Find where the given text appears and provide that cell's center as [X, Y] coordinate. 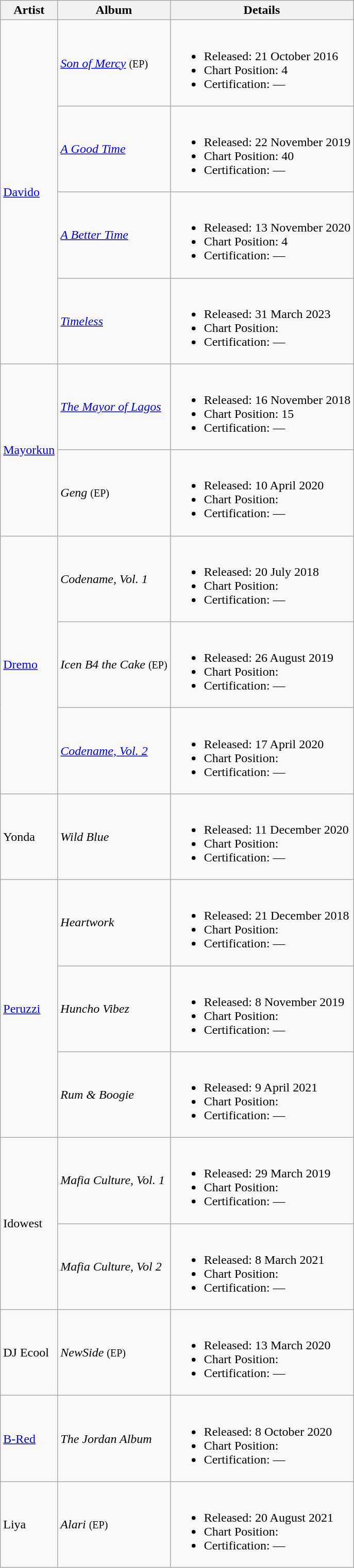
Icen B4 the Cake (EP) [114, 665]
Mafia Culture, Vol. 1 [114, 1181]
Huncho Vibez [114, 1009]
Released: 31 March 2023Chart Position:Certification: — [262, 321]
Released: 20 August 2021Chart Position:Certification: — [262, 1524]
Mayorkun [29, 450]
A Good Time [114, 149]
Released: 17 April 2020Chart Position:Certification: — [262, 750]
Released: 21 October 2016Chart Position: 4Certification: — [262, 63]
Son of Mercy (EP) [114, 63]
The Jordan Album [114, 1439]
Released: 8 November 2019Chart Position:Certification: — [262, 1009]
Mafia Culture, Vol 2 [114, 1267]
Released: 13 March 2020Chart Position:Certification: — [262, 1352]
Details [262, 10]
Heartwork [114, 922]
B-Red [29, 1439]
Idowest [29, 1224]
Released: 20 July 2018Chart Position:Certification: — [262, 578]
Geng (EP) [114, 493]
Dremo [29, 665]
Yonda [29, 837]
Davido [29, 192]
Released: 10 April 2020Chart Position:Certification: — [262, 493]
Peruzzi [29, 1009]
NewSide (EP) [114, 1352]
Artist [29, 10]
Released: 11 December 2020Chart Position:Certification: — [262, 837]
Released: 26 August 2019Chart Position:Certification: — [262, 665]
DJ Ecool [29, 1352]
Wild Blue [114, 837]
Released: 22 November 2019Chart Position: 40Certification: — [262, 149]
Released: 21 December 2018Chart Position:Certification: — [262, 922]
Released: 9 April 2021Chart Position:Certification: — [262, 1095]
Released: 16 November 2018Chart Position: 15Certification: — [262, 407]
Liya [29, 1524]
Codename, Vol. 2 [114, 750]
A Better Time [114, 235]
Timeless [114, 321]
Codename, Vol. 1 [114, 578]
Released: 8 October 2020Chart Position:Certification: — [262, 1439]
Released: 13 November 2020Chart Position: 4Certification: — [262, 235]
Released: 8 March 2021Chart Position:Certification: — [262, 1267]
The Mayor of Lagos [114, 407]
Rum & Boogie [114, 1095]
Alari (EP) [114, 1524]
Released: 29 March 2019Chart Position:Certification: — [262, 1181]
Album [114, 10]
